Extract the [X, Y] coordinate from the center of the cell holding the provided text.  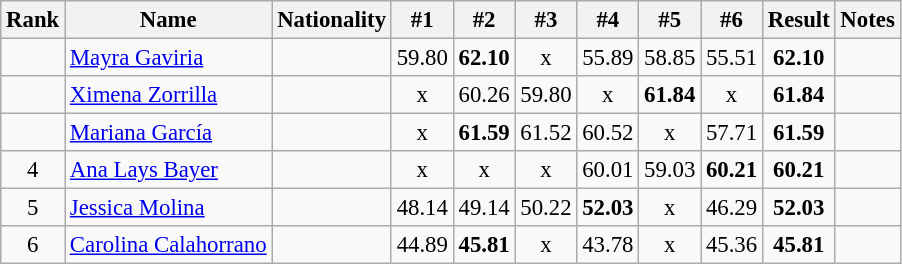
Nationality [332, 20]
60.52 [608, 133]
Name [168, 20]
Mariana García [168, 133]
#5 [670, 20]
49.14 [484, 208]
59.03 [670, 170]
60.26 [484, 95]
#4 [608, 20]
Notes [868, 20]
46.29 [732, 208]
55.51 [732, 58]
45.36 [732, 245]
Result [798, 20]
Ana Lays Bayer [168, 170]
#1 [422, 20]
#2 [484, 20]
Jessica Molina [168, 208]
61.52 [546, 133]
5 [33, 208]
#6 [732, 20]
Carolina Calahorrano [168, 245]
58.85 [670, 58]
Mayra Gaviria [168, 58]
43.78 [608, 245]
44.89 [422, 245]
Rank [33, 20]
50.22 [546, 208]
4 [33, 170]
57.71 [732, 133]
60.01 [608, 170]
#3 [546, 20]
48.14 [422, 208]
Ximena Zorrilla [168, 95]
55.89 [608, 58]
6 [33, 245]
